Determine the (X, Y) coordinate at the center of the cell enclosing the given text.  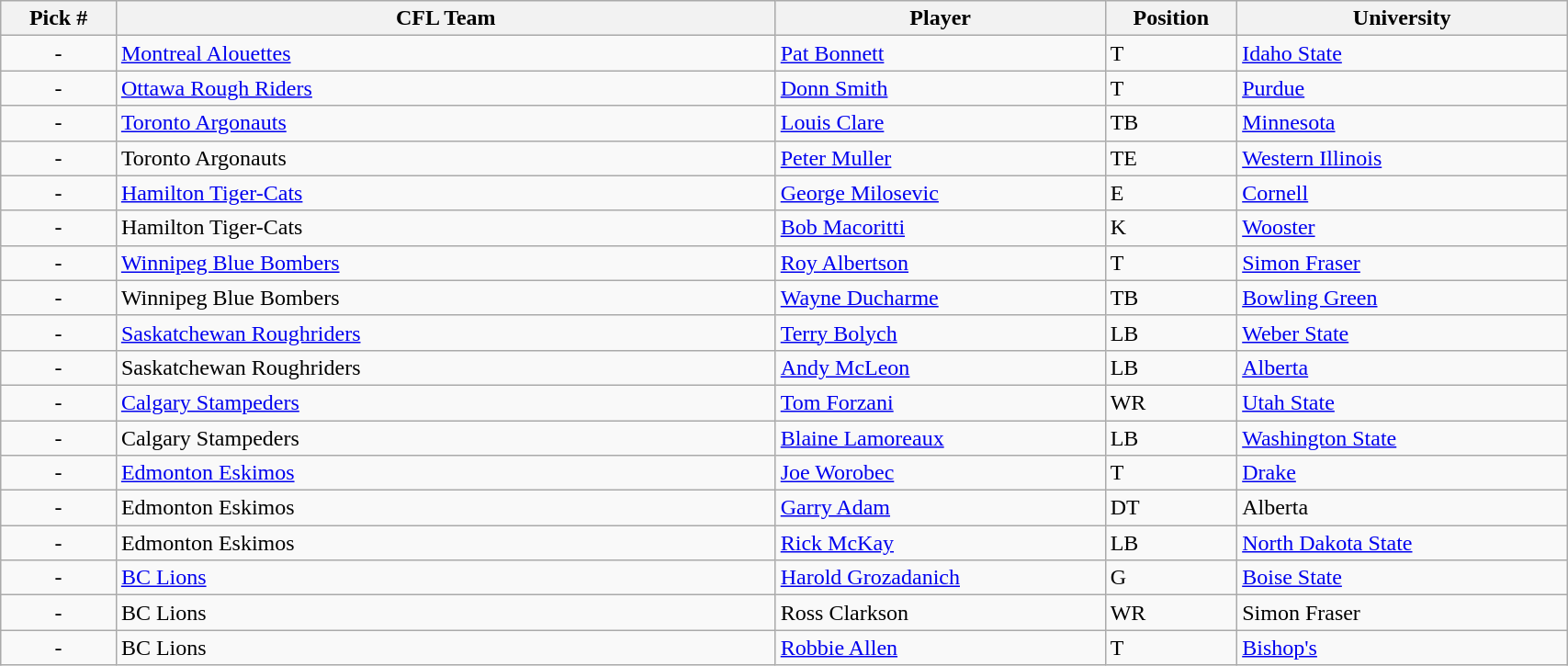
K (1171, 228)
Utah State (1402, 402)
Drake (1402, 473)
Harold Grozadanich (941, 578)
Ross Clarkson (941, 613)
Minnesota (1402, 123)
Pick # (59, 18)
Bob Macoritti (941, 228)
Bishop's (1402, 648)
DT (1171, 508)
Washington State (1402, 438)
Western Illinois (1402, 158)
University (1402, 18)
George Milosevic (941, 193)
Robbie Allen (941, 648)
Wooster (1402, 228)
TE (1171, 158)
Cornell (1402, 193)
Ottawa Rough Riders (446, 88)
Tom Forzani (941, 402)
Louis Clare (941, 123)
Pat Bonnett (941, 53)
Weber State (1402, 333)
Montreal Alouettes (446, 53)
Garry Adam (941, 508)
Player (941, 18)
Boise State (1402, 578)
Bowling Green (1402, 298)
North Dakota State (1402, 543)
Position (1171, 18)
Terry Bolych (941, 333)
Peter Muller (941, 158)
Rick McKay (941, 543)
Purdue (1402, 88)
Andy McLeon (941, 367)
Donn Smith (941, 88)
Idaho State (1402, 53)
G (1171, 578)
E (1171, 193)
Blaine Lamoreaux (941, 438)
Joe Worobec (941, 473)
CFL Team (446, 18)
Wayne Ducharme (941, 298)
Roy Albertson (941, 263)
